From the cell containing the given text, extract its center point as [X, Y] coordinate. 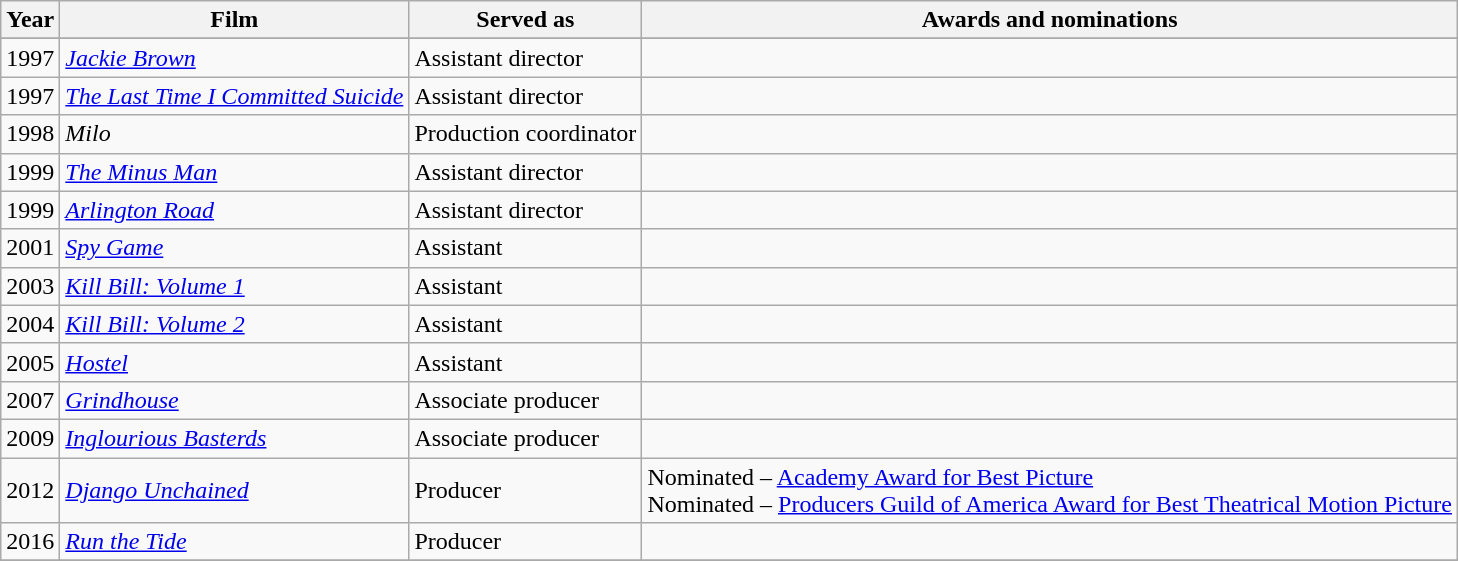
1998 [30, 134]
Spy Game [234, 248]
Production coordinator [526, 134]
Kill Bill: Volume 1 [234, 286]
Django Unchained [234, 490]
2016 [30, 542]
Jackie Brown [234, 58]
Year [30, 20]
2003 [30, 286]
Run the Tide [234, 542]
The Minus Man [234, 172]
Hostel [234, 362]
Film [234, 20]
2007 [30, 400]
Kill Bill: Volume 2 [234, 324]
Inglourious Basterds [234, 438]
Served as [526, 20]
Grindhouse [234, 400]
2012 [30, 490]
The Last Time I Committed Suicide [234, 96]
Arlington Road [234, 210]
2009 [30, 438]
Milo [234, 134]
2005 [30, 362]
2001 [30, 248]
Nominated – Academy Award for Best PictureNominated – Producers Guild of America Award for Best Theatrical Motion Picture [1050, 490]
Awards and nominations [1050, 20]
2004 [30, 324]
